Return the [x, y] coordinate for the center point of the cell that contains the specified text.  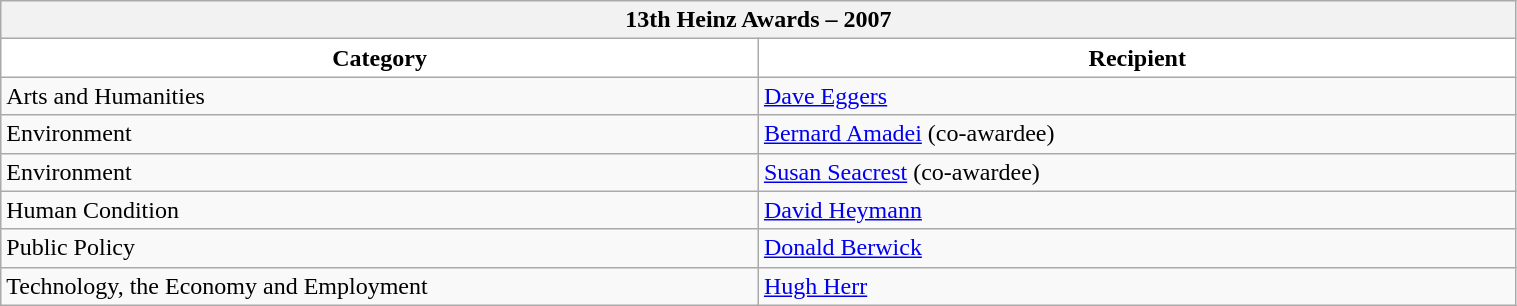
Susan Seacrest (co-awardee) [1137, 172]
Arts and Humanities [380, 96]
Recipient [1137, 58]
Technology, the Economy and Employment [380, 286]
Human Condition [380, 210]
13th Heinz Awards – 2007 [758, 20]
Dave Eggers [1137, 96]
Category [380, 58]
Hugh Herr [1137, 286]
Donald Berwick [1137, 248]
David Heymann [1137, 210]
Bernard Amadei (co-awardee) [1137, 134]
Public Policy [380, 248]
